From the cell containing the given text, extract its center point as (X, Y) coordinate. 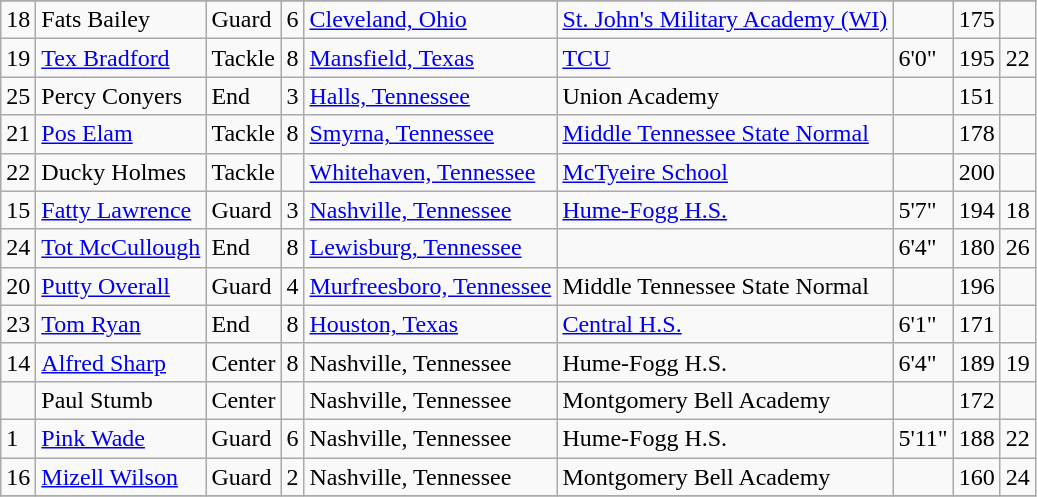
St. John's Military Academy (WI) (725, 20)
McTyeire School (725, 172)
Whitehaven, Tennessee (430, 172)
14 (18, 362)
16 (18, 477)
TCU (725, 58)
6'1" (923, 324)
Ducky Holmes (121, 172)
200 (976, 172)
Halls, Tennessee (430, 96)
Lewisburg, Tennessee (430, 248)
196 (976, 286)
151 (976, 96)
180 (976, 248)
Alfred Sharp (121, 362)
5'7" (923, 210)
Central H.S. (725, 324)
23 (18, 324)
175 (976, 20)
Pink Wade (121, 438)
172 (976, 400)
Fatty Lawrence (121, 210)
Smyrna, Tennessee (430, 134)
6'0" (923, 58)
4 (292, 286)
Mizell Wilson (121, 477)
21 (18, 134)
Mansfield, Texas (430, 58)
Tot McCullough (121, 248)
189 (976, 362)
194 (976, 210)
171 (976, 324)
Union Academy (725, 96)
Percy Conyers (121, 96)
Pos Elam (121, 134)
Fats Bailey (121, 20)
2 (292, 477)
Tex Bradford (121, 58)
Putty Overall (121, 286)
Paul Stumb (121, 400)
Murfreesboro, Tennessee (430, 286)
195 (976, 58)
Tom Ryan (121, 324)
20 (18, 286)
15 (18, 210)
188 (976, 438)
5'11" (923, 438)
160 (976, 477)
Houston, Texas (430, 324)
26 (1018, 248)
1 (18, 438)
25 (18, 96)
178 (976, 134)
Cleveland, Ohio (430, 20)
